Extract the (x, y) coordinate from the center of the cell holding the provided text.  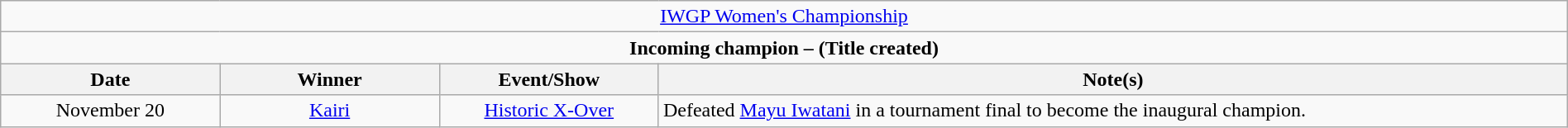
Date (111, 79)
November 20 (111, 111)
Incoming champion – (Title created) (784, 48)
Kairi (329, 111)
Event/Show (549, 79)
Historic X-Over (549, 111)
Winner (329, 79)
Defeated Mayu Iwatani in a tournament final to become the inaugural champion. (1113, 111)
Note(s) (1113, 79)
IWGP Women's Championship (784, 17)
